Output the [x, y] coordinate of the center of the cell containing the given text.  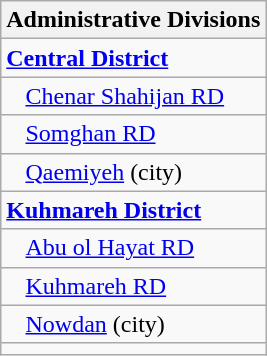
Central District [134, 58]
Kuhmareh District [134, 210]
Chenar Shahijan RD [134, 96]
Administrative Divisions [134, 20]
Nowdan (city) [134, 324]
Somghan RD [134, 134]
Kuhmareh RD [134, 286]
Qaemiyeh (city) [134, 172]
Abu ol Hayat RD [134, 248]
